Pinpoint the cell where the given text exists, returning its [x, y] midpoint coordinate. 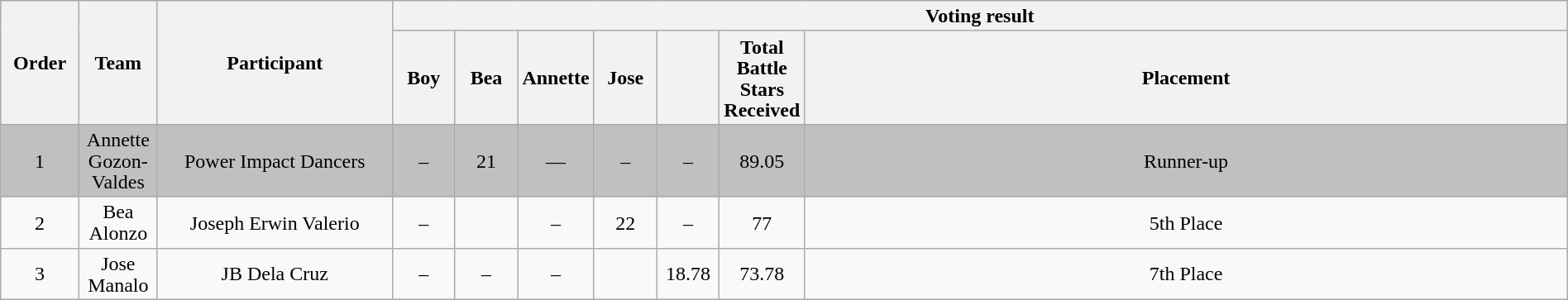
Jose Manalo [117, 274]
2 [40, 222]
21 [486, 160]
Power Impact Dancers [275, 160]
Jose [625, 78]
Joseph Erwin Valerio [275, 222]
Total Battle Stars Received [762, 78]
Annette Gozon-Valdes [117, 160]
JB Dela Cruz [275, 274]
Voting result [979, 17]
3 [40, 274]
Placement [1186, 78]
7th Place [1186, 274]
77 [762, 222]
1 [40, 160]
Participant [275, 63]
Bea [486, 78]
18.78 [688, 274]
5th Place [1186, 222]
Runner-up [1186, 160]
22 [625, 222]
89.05 [762, 160]
— [556, 160]
Team [117, 63]
Boy [423, 78]
Bea Alonzo [117, 222]
Order [40, 63]
73.78 [762, 274]
Annette [556, 78]
